Pinpoint the cell where the given text exists, returning its (x, y) midpoint coordinate. 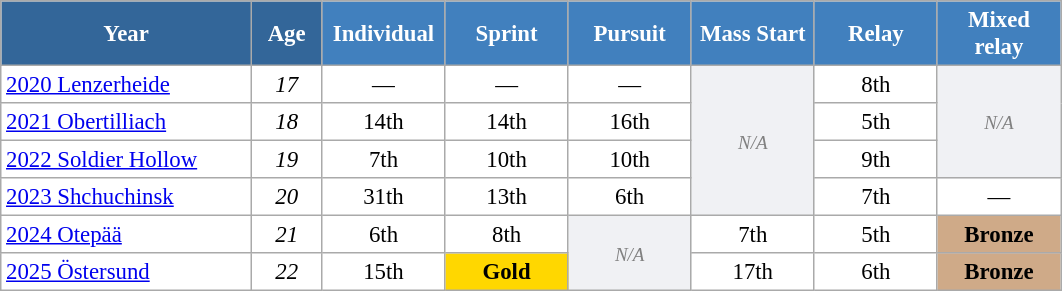
Individual (384, 34)
Mass Start (752, 34)
Pursuit (630, 34)
2022 Soldier Hollow (126, 160)
21 (286, 235)
16th (630, 122)
9th (876, 160)
13th (506, 197)
Year (126, 34)
2024 Otepää (126, 235)
19 (286, 160)
Age (286, 34)
Bronze (998, 235)
20 (286, 197)
18 (286, 122)
Relay (876, 34)
17 (286, 85)
Sprint (506, 34)
2020 Lenzerheide (126, 85)
2023 Shchuchinsk (126, 197)
2021 Obertilliach (126, 122)
31th (384, 197)
Mixed relay (998, 34)
